From the cell containing the given text, extract its center point as (x, y) coordinate. 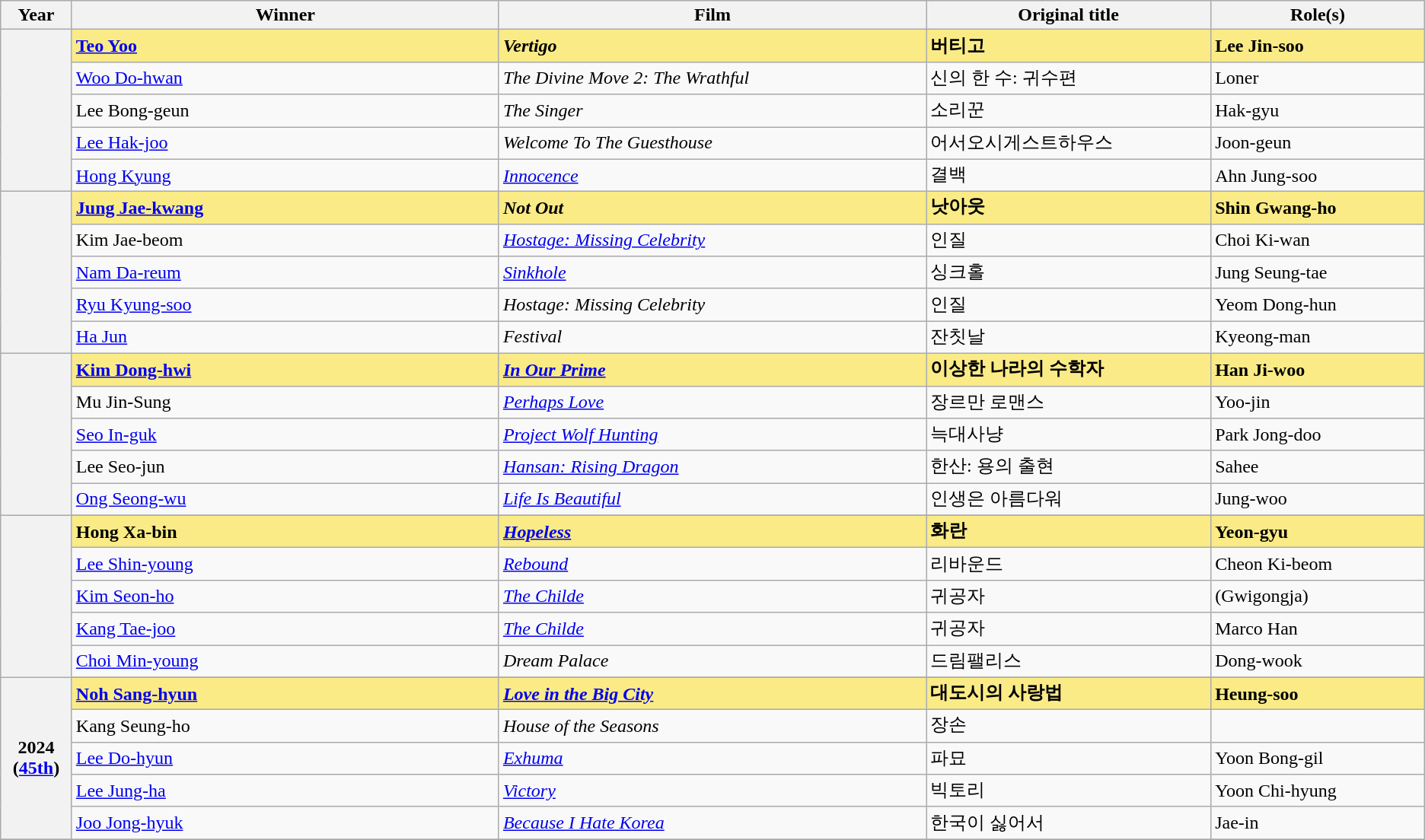
Heung-soo (1318, 694)
Choi Min-young (285, 662)
Yoo-jin (1318, 402)
Lee Shin-young (285, 565)
한산: 용의 출현 (1069, 467)
Jae-in (1318, 823)
Innocence (712, 175)
Hong Xa-bin (285, 531)
Exhuma (712, 758)
한국이 싫어서 (1069, 823)
Lee Seo-jun (285, 467)
Cheon Ki-beom (1318, 565)
Mu Jin-Sung (285, 402)
The Singer (712, 111)
Welcome To The Guesthouse (712, 143)
Lee Bong-geun (285, 111)
소리꾼 (1069, 111)
Jung Seung-tae (1318, 272)
Sinkhole (712, 272)
Ong Seong-wu (285, 499)
Year (37, 15)
장르만 로맨스 (1069, 402)
Jung Jae-kwang (285, 208)
The Divine Move 2: The Wrathful (712, 78)
Lee Jung-ha (285, 791)
대도시의 사랑법 (1069, 694)
Teo Yoo (285, 46)
화란 (1069, 531)
Lee Jin-soo (1318, 46)
Life Is Beautiful (712, 499)
Ha Jun (285, 338)
신의 한 수: 귀수편 (1069, 78)
Yoon Bong-gil (1318, 758)
결백 (1069, 175)
Joon-geun (1318, 143)
House of the Seasons (712, 726)
Ryu Kyung-soo (285, 304)
Kim Seon-ho (285, 597)
Kang Tae-joo (285, 628)
Project Wolf Hunting (712, 435)
이상한 나라의 수학자 (1069, 370)
Festival (712, 338)
Sahee (1318, 467)
드림팰리스 (1069, 662)
어서오시게스트하우스 (1069, 143)
Ahn Jung-soo (1318, 175)
Kyeong-man (1318, 338)
Yoon Chi-hyung (1318, 791)
2024 (45th) (37, 758)
Role(s) (1318, 15)
장손 (1069, 726)
Kim Jae-beom (285, 240)
Victory (712, 791)
Lee Do-hyun (285, 758)
Woo Do-hwan (285, 78)
Choi Ki-wan (1318, 240)
Film (712, 15)
Hansan: Rising Dragon (712, 467)
Marco Han (1318, 628)
In Our Prime (712, 370)
Rebound (712, 565)
Vertigo (712, 46)
(Gwigongja) (1318, 597)
Jung-woo (1318, 499)
낫아웃 (1069, 208)
Hak-gyu (1318, 111)
Not Out (712, 208)
Original title (1069, 15)
Winner (285, 15)
Dong-wook (1318, 662)
버티고 (1069, 46)
Perhaps Love (712, 402)
Joo Jong-hyuk (285, 823)
Lee Hak-joo (285, 143)
파묘 (1069, 758)
Han Ji-woo (1318, 370)
Because I Hate Korea (712, 823)
인생은 아름다워 (1069, 499)
Nam Da-reum (285, 272)
Hopeless (712, 531)
Yeom Dong-hun (1318, 304)
Love in the Big City (712, 694)
Kim Dong-hwi (285, 370)
Park Jong-doo (1318, 435)
Dream Palace (712, 662)
Loner (1318, 78)
Yeon-gyu (1318, 531)
Hong Kyung (285, 175)
Seo In-guk (285, 435)
싱크홀 (1069, 272)
Kang Seung-ho (285, 726)
잔칫날 (1069, 338)
빅토리 (1069, 791)
Shin Gwang-ho (1318, 208)
늑대사냥 (1069, 435)
Noh Sang-hyun (285, 694)
리바운드 (1069, 565)
